Capture the cell that displays the provided text and extract its (x, y) central coordinate. 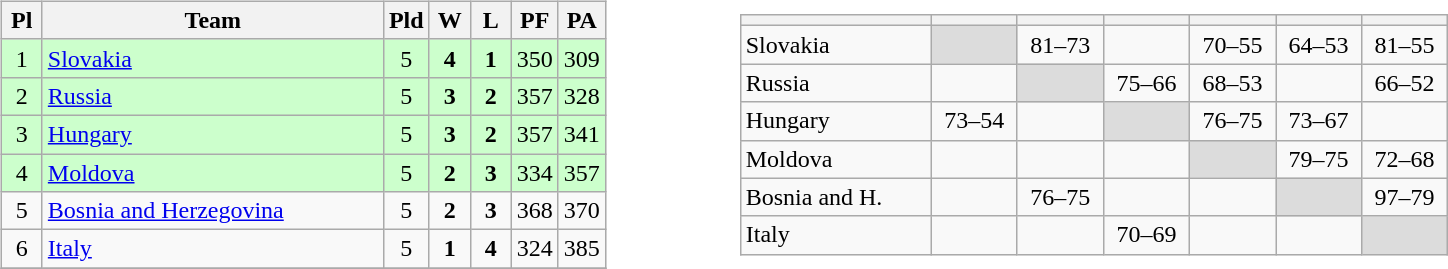
W (450, 20)
70–55 (1232, 45)
66–52 (1405, 83)
368 (534, 211)
309 (582, 58)
350 (534, 58)
Bosnia and Herzegovina (212, 211)
L (490, 20)
Bosnia and H. (836, 197)
324 (534, 249)
64–53 (1319, 45)
68–53 (1232, 83)
81–55 (1405, 45)
370 (582, 211)
72–68 (1405, 159)
73–54 (974, 121)
385 (582, 249)
79–75 (1319, 159)
341 (582, 134)
6 (22, 249)
75–66 (1146, 83)
70–69 (1146, 235)
PA (582, 20)
334 (534, 173)
Team (212, 20)
328 (582, 96)
PF (534, 20)
Pld (406, 20)
Pl (22, 20)
97–79 (1405, 197)
81–73 (1060, 45)
73–67 (1319, 121)
